For the text-containing cell, return its midpoint in [X, Y] coordinate format. 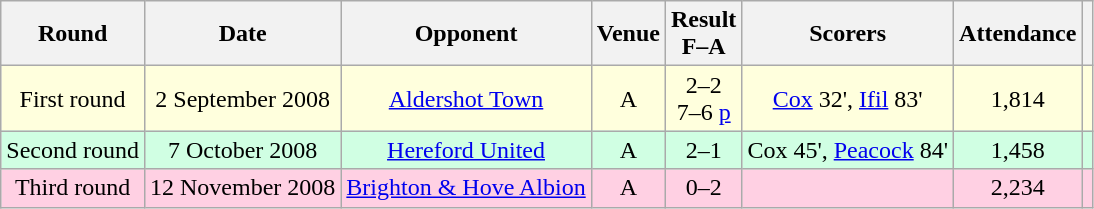
ResultF–A [703, 34]
7 October 2008 [242, 150]
Hereford United [466, 150]
Date [242, 34]
2–1 [703, 150]
Brighton & Hove Albion [466, 188]
2–27–6 p [703, 98]
2 September 2008 [242, 98]
Cox 32', Ifil 83' [848, 98]
Opponent [466, 34]
0–2 [703, 188]
12 November 2008 [242, 188]
1,458 [1018, 150]
Aldershot Town [466, 98]
First round [73, 98]
Venue [628, 34]
Cox 45', Peacock 84' [848, 150]
Attendance [1018, 34]
Scorers [848, 34]
1,814 [1018, 98]
2,234 [1018, 188]
Round [73, 34]
Third round [73, 188]
Second round [73, 150]
